Return the (X, Y) coordinate for the center point of the cell that contains the specified text.  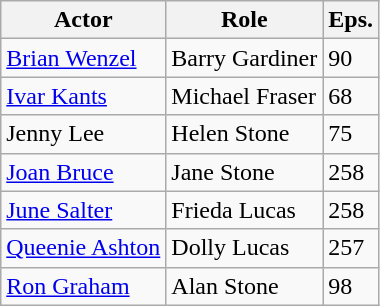
Joan Bruce (84, 172)
257 (351, 248)
75 (351, 134)
Actor (84, 20)
98 (351, 286)
Michael Fraser (244, 96)
Alan Stone (244, 286)
June Salter (84, 210)
Ron Graham (84, 286)
90 (351, 58)
Jane Stone (244, 172)
Frieda Lucas (244, 210)
Barry Gardiner (244, 58)
Helen Stone (244, 134)
Jenny Lee (84, 134)
Brian Wenzel (84, 58)
Role (244, 20)
Ivar Kants (84, 96)
68 (351, 96)
Eps. (351, 20)
Queenie Ashton (84, 248)
Dolly Lucas (244, 248)
